Return the (X, Y) coordinate for the center point of the cell that contains the specified text.  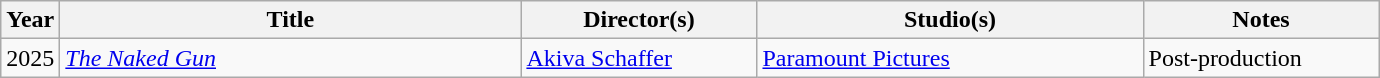
Title (290, 20)
Akiva Schaffer (639, 58)
Year (30, 20)
Notes (1261, 20)
The Naked Gun (290, 58)
Director(s) (639, 20)
2025 (30, 58)
Post-production (1261, 58)
Paramount Pictures (950, 58)
Studio(s) (950, 20)
